Return the (x, y) coordinate for the center point of the cell that contains the specified text.  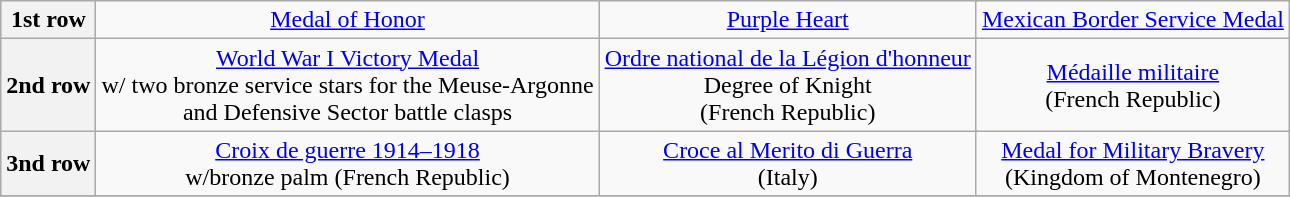
3nd row (48, 164)
1st row (48, 20)
Purple Heart (788, 20)
Mexican Border Service Medal (1132, 20)
Medal for Military Bravery (Kingdom of Montenegro) (1132, 164)
Medal of Honor (348, 20)
Croce al Merito di Guerra (Italy) (788, 164)
Croix de guerre 1914–1918 w/bronze palm (French Republic) (348, 164)
Médaille militaire (French Republic) (1132, 85)
2nd row (48, 85)
World War I Victory Medal w/ two bronze service stars for the Meuse-Argonne and Defensive Sector battle clasps (348, 85)
Ordre national de la Légion d'honneur Degree of Knight (French Republic) (788, 85)
